Return the [X, Y] coordinate for the center point of the cell that contains the specified text.  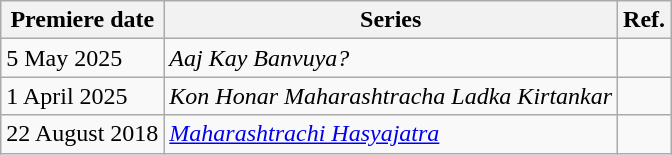
Aaj Kay Banvuya? [391, 58]
Series [391, 20]
1 April 2025 [82, 96]
5 May 2025 [82, 58]
Premiere date [82, 20]
Maharashtrachi Hasyajatra [391, 134]
Ref. [644, 20]
22 August 2018 [82, 134]
Kon Honar Maharashtracha Ladka Kirtankar [391, 96]
